Capture the cell that displays the provided text and extract its (X, Y) central coordinate. 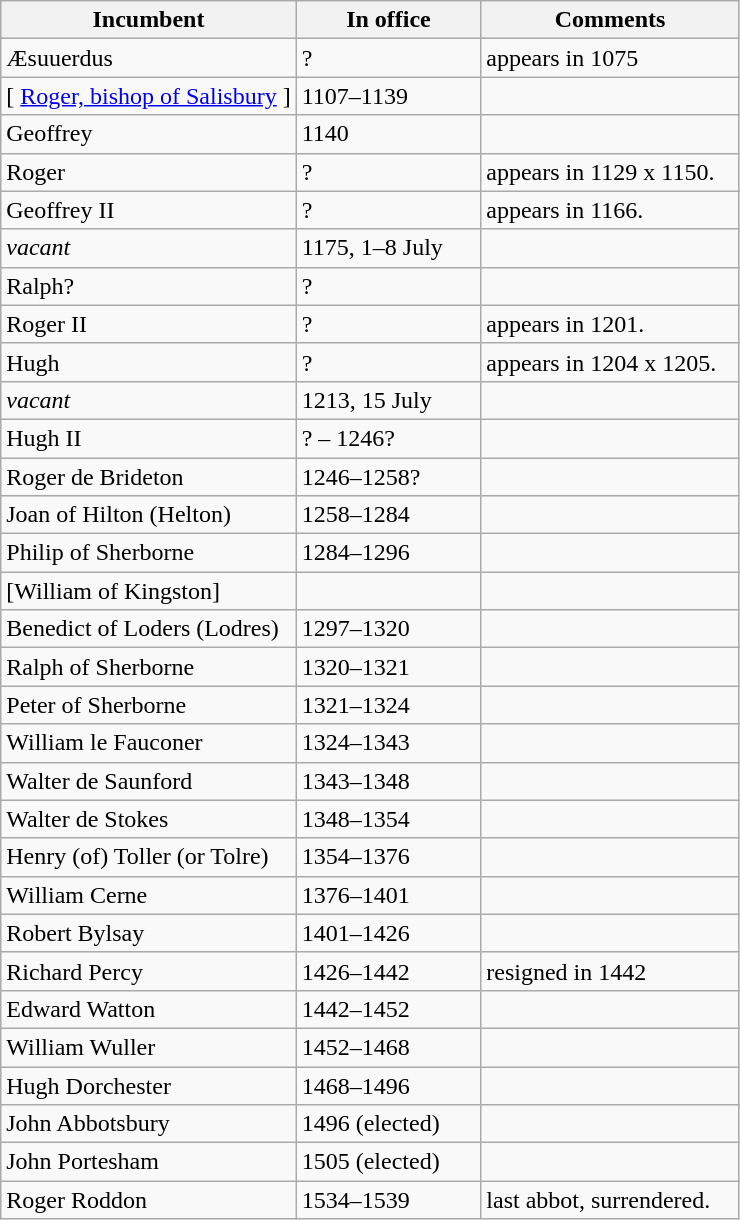
1258–1284 (388, 515)
appears in 1166. (610, 210)
[William of Kingston] (148, 591)
Roger II (148, 324)
Peter of Sherborne (148, 705)
1324–1343 (388, 743)
1297–1320 (388, 629)
Geoffrey II (148, 210)
In office (388, 20)
last abbot, surrendered. (610, 1200)
Henry (of) Toller (or Tolre) (148, 857)
Edward Watton (148, 1009)
appears in 1201. (610, 324)
Roger de Brideton (148, 477)
1442–1452 (388, 1009)
1140 (388, 134)
Æsuuerdus (148, 58)
1534–1539 (388, 1200)
1505 (elected) (388, 1162)
Hugh II (148, 438)
1284–1296 (388, 553)
1320–1321 (388, 667)
Roger (148, 172)
1343–1348 (388, 781)
John Abbotsbury (148, 1124)
? – 1246? (388, 438)
1348–1354 (388, 819)
1321–1324 (388, 705)
Incumbent (148, 20)
1107–1139 (388, 96)
Comments (610, 20)
Ralph? (148, 286)
Benedict of Loders (Lodres) (148, 629)
William Wuller (148, 1047)
Joan of Hilton (Helton) (148, 515)
1426–1442 (388, 971)
William le Fauconer (148, 743)
1354–1376 (388, 857)
1175, 1–8 July (388, 248)
Walter de Stokes (148, 819)
1401–1426 (388, 933)
Geoffrey (148, 134)
appears in 1204 x 1205. (610, 362)
appears in 1075 (610, 58)
1452–1468 (388, 1047)
Richard Percy (148, 971)
Robert Bylsay (148, 933)
Philip of Sherborne (148, 553)
Hugh Dorchester (148, 1085)
1246–1258? (388, 477)
Walter de Saunford (148, 781)
Roger Roddon (148, 1200)
1468–1496 (388, 1085)
Ralph of Sherborne (148, 667)
appears in 1129 x 1150. (610, 172)
1376–1401 (388, 895)
Hugh (148, 362)
John Portesham (148, 1162)
resigned in 1442 (610, 971)
[ Roger, bishop of Salisbury ] (148, 96)
1213, 15 July (388, 400)
1496 (elected) (388, 1124)
William Cerne (148, 895)
